Output the [X, Y] coordinate of the center of the cell containing the given text.  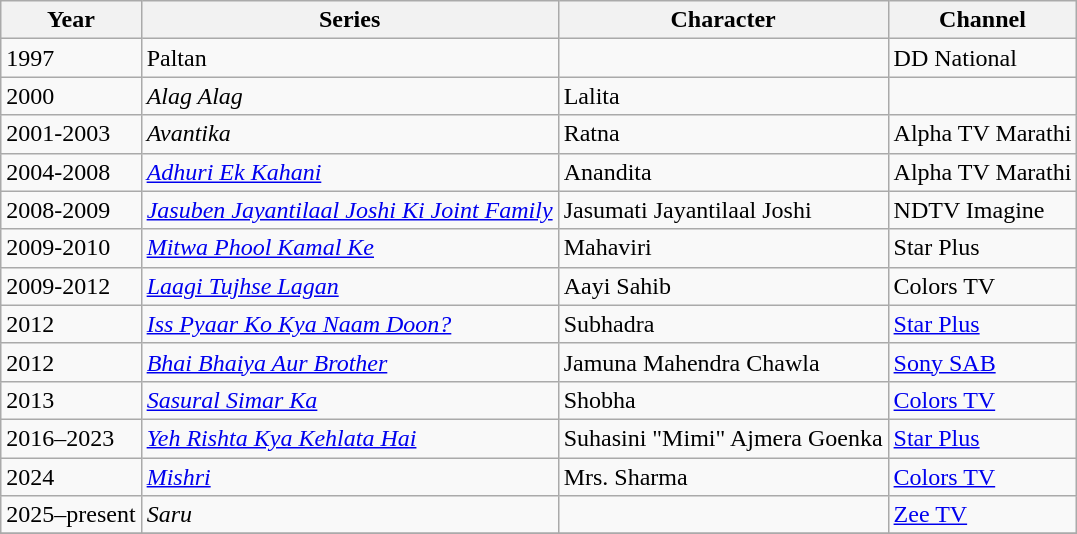
Suhasini "Mimi" Ajmera Goenka [723, 438]
Year [71, 20]
Jasumati Jayantilaal Joshi [723, 210]
Adhuri Ek Kahani [350, 172]
Mitwa Phool Kamal Ke [350, 248]
Zee TV [982, 515]
Bhai Bhaiya Aur Brother [350, 362]
Anandita [723, 172]
Jamuna Mahendra Chawla [723, 362]
DD National [982, 58]
Alag Alag [350, 96]
Avantika [350, 134]
2008-2009 [71, 210]
Subhadra [723, 324]
Sony SAB [982, 362]
Mishri [350, 477]
Yeh Rishta Kya Kehlata Hai [350, 438]
Aayi Sahib [723, 286]
Shobha [723, 400]
Mahaviri [723, 248]
Jasuben Jayantilaal Joshi Ki Joint Family [350, 210]
Iss Pyaar Ko Kya Naam Doon? [350, 324]
2025–present [71, 515]
2000 [71, 96]
Channel [982, 20]
2009-2010 [71, 248]
2013 [71, 400]
Lalita [723, 96]
Character [723, 20]
Paltan [350, 58]
2001-2003 [71, 134]
Sasural Simar Ka [350, 400]
Series [350, 20]
Saru [350, 515]
Ratna [723, 134]
1997 [71, 58]
Mrs. Sharma [723, 477]
2016–2023 [71, 438]
NDTV Imagine [982, 210]
Laagi Tujhse Lagan [350, 286]
2024 [71, 477]
2004-2008 [71, 172]
2009-2012 [71, 286]
